Scan for the cell matching the given text and deliver its (x, y) coordinate at center. 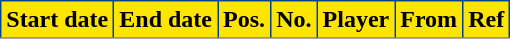
Player (356, 20)
Pos. (244, 20)
No. (294, 20)
End date (166, 20)
Start date (58, 20)
From (429, 20)
Ref (486, 20)
